Provide the [x, y] coordinate of the cell's center where the given text is located.  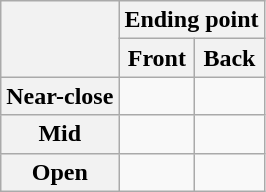
Ending point [192, 20]
Open [60, 172]
Mid [60, 134]
Front [157, 58]
Near-close [60, 96]
Back [230, 58]
